Identify which cell holds the provided text, then report its [X, Y] central coordinate. 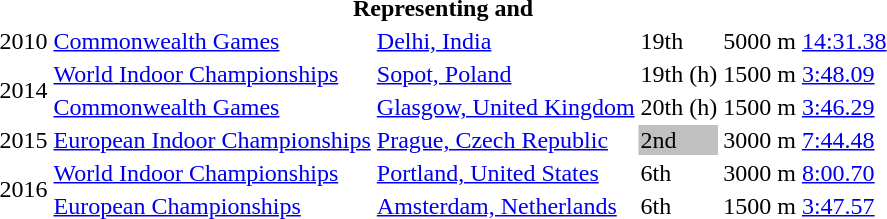
2nd [679, 140]
6th [679, 173]
20th (h) [679, 107]
19th (h) [679, 74]
Portland, United States [506, 173]
European Indoor Championships [212, 140]
Delhi, India [506, 41]
19th [679, 41]
Prague, Czech Republic [506, 140]
Glasgow, United Kingdom [506, 107]
5000 m [760, 41]
Sopot, Poland [506, 74]
